Return the (x, y) coordinate for the center point of the cell that contains the specified text.  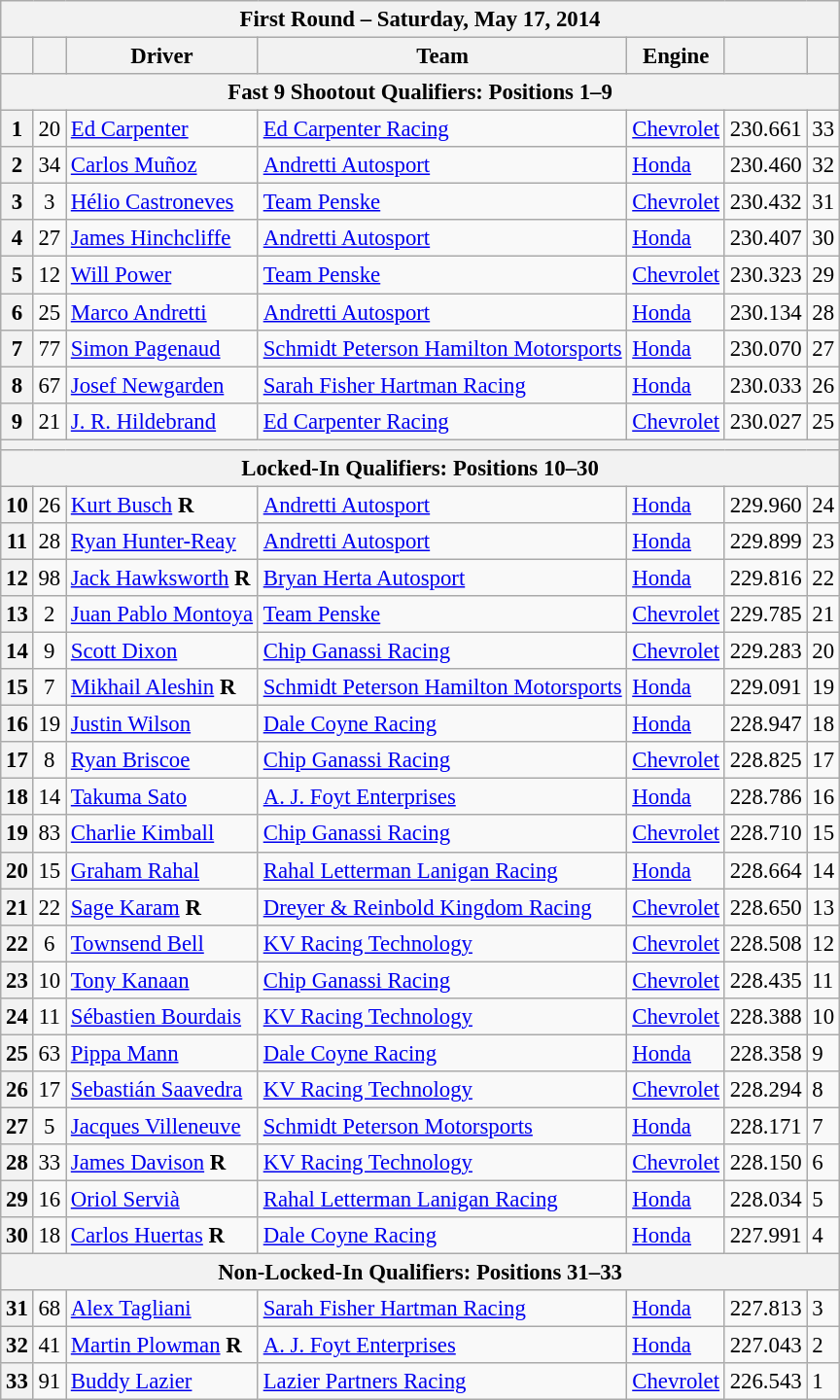
67 (49, 385)
68 (49, 1309)
228.786 (766, 797)
Justin Wilson (162, 724)
Juan Pablo Montoya (162, 614)
228.034 (766, 1200)
Josef Newgarden (162, 385)
Marco Andretti (162, 312)
Ryan Hunter-Reay (162, 542)
James Davison R (162, 1163)
228.294 (766, 1090)
Buddy Lazier (162, 1382)
91 (49, 1382)
Hélio Castroneves (162, 202)
Schmidt Peterson Motorsports (442, 1126)
230.432 (766, 202)
Jack Hawksworth R (162, 577)
230.033 (766, 385)
Ryan Briscoe (162, 760)
Dreyer & Reinbold Kingdom Racing (442, 907)
228.508 (766, 943)
Carlos Muñoz (162, 165)
229.960 (766, 505)
Non-Locked-In Qualifiers: Positions 31–33 (420, 1273)
Sebastián Saavedra (162, 1090)
229.899 (766, 542)
Sébastien Bourdais (162, 1017)
Carlos Huertas R (162, 1236)
Jacques Villeneuve (162, 1126)
Will Power (162, 275)
Oriol Servià (162, 1200)
Fast 9 Shootout Qualifiers: Positions 1–9 (420, 92)
Mikhail Aleshin R (162, 687)
228.435 (766, 980)
Pippa Mann (162, 1053)
227.991 (766, 1236)
Kurt Busch R (162, 505)
229.785 (766, 614)
34 (49, 165)
77 (49, 348)
228.150 (766, 1163)
Townsend Bell (162, 943)
228.664 (766, 870)
230.323 (766, 275)
Charlie Kimball (162, 834)
228.825 (766, 760)
Tony Kanaan (162, 980)
83 (49, 834)
227.043 (766, 1346)
Team (442, 56)
230.661 (766, 129)
Alex Tagliani (162, 1309)
227.813 (766, 1309)
Bryan Herta Autosport (442, 577)
Ed Carpenter (162, 129)
228.710 (766, 834)
Locked-In Qualifiers: Positions 10–30 (420, 469)
229.816 (766, 577)
230.070 (766, 348)
230.027 (766, 421)
Sage Karam R (162, 907)
Lazier Partners Racing (442, 1382)
Engine (676, 56)
J. R. Hildebrand (162, 421)
226.543 (766, 1382)
230.134 (766, 312)
Takuma Sato (162, 797)
63 (49, 1053)
229.091 (766, 687)
230.460 (766, 165)
230.407 (766, 238)
228.388 (766, 1017)
41 (49, 1346)
James Hinchcliffe (162, 238)
Scott Dixon (162, 651)
Graham Rahal (162, 870)
Simon Pagenaud (162, 348)
228.947 (766, 724)
228.171 (766, 1126)
98 (49, 577)
Driver (162, 56)
228.358 (766, 1053)
Martin Plowman R (162, 1346)
229.283 (766, 651)
First Round – Saturday, May 17, 2014 (420, 19)
228.650 (766, 907)
